Find where the given text appears and provide that cell's center as (X, Y) coordinate. 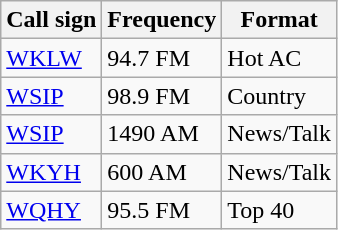
94.7 FM (162, 58)
Frequency (162, 20)
WKYH (52, 172)
98.9 FM (162, 96)
Format (280, 20)
1490 AM (162, 134)
600 AM (162, 172)
95.5 FM (162, 210)
Hot AC (280, 58)
Top 40 (280, 210)
Country (280, 96)
WKLW (52, 58)
Call sign (52, 20)
WQHY (52, 210)
